Scan for the cell matching the given text and deliver its (x, y) coordinate at center. 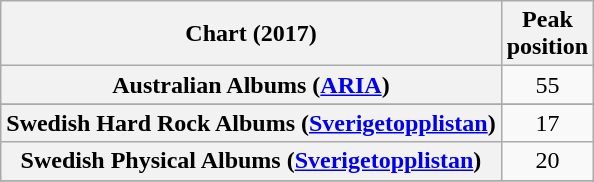
Swedish Physical Albums (Sverigetopplistan) (251, 161)
20 (547, 161)
Australian Albums (ARIA) (251, 85)
17 (547, 123)
55 (547, 85)
Chart (2017) (251, 34)
Peakposition (547, 34)
Swedish Hard Rock Albums (Sverigetopplistan) (251, 123)
